Output the [x, y] coordinate of the center of the cell containing the given text.  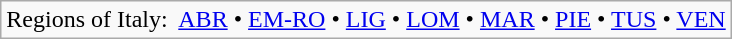
Regions of Italy: ABR • EM-RO • LIG • LOM • MAR • PIE • TUS • VEN [366, 20]
